Output the [X, Y] coordinate of the center of the cell containing the given text.  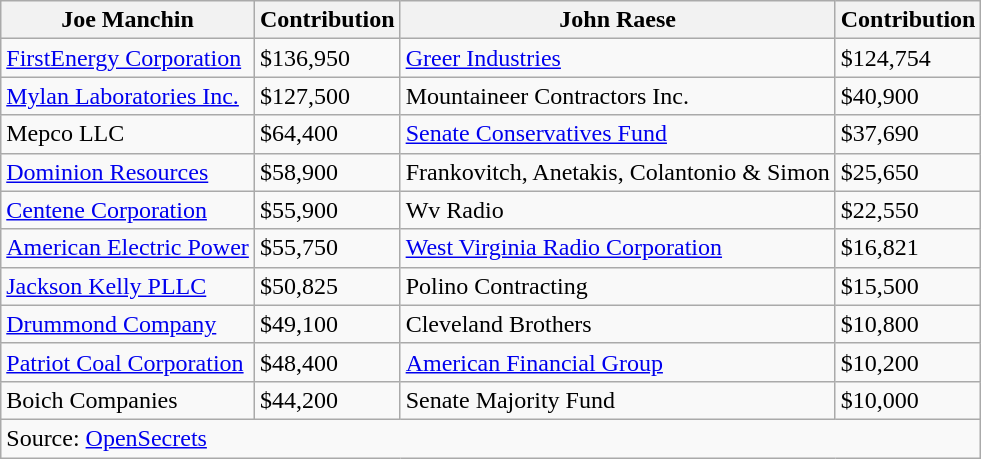
$136,950 [327, 58]
Joe Manchin [128, 20]
$44,200 [327, 400]
Senate Conservatives Fund [618, 134]
$25,650 [908, 172]
Cleveland Brothers [618, 324]
Mylan Laboratories Inc. [128, 96]
Mepco LLC [128, 134]
$124,754 [908, 58]
$48,400 [327, 362]
$10,000 [908, 400]
American Electric Power [128, 248]
$55,750 [327, 248]
$55,900 [327, 210]
$49,100 [327, 324]
Patriot Coal Corporation [128, 362]
$58,900 [327, 172]
Centene Corporation [128, 210]
$127,500 [327, 96]
$16,821 [908, 248]
Source: OpenSecrets [491, 438]
Dominion Resources [128, 172]
American Financial Group [618, 362]
$10,800 [908, 324]
Wv Radio [618, 210]
Frankovitch, Anetakis, Colantonio & Simon [618, 172]
$50,825 [327, 286]
$37,690 [908, 134]
Mountaineer Contractors Inc. [618, 96]
$10,200 [908, 362]
$22,550 [908, 210]
John Raese [618, 20]
Senate Majority Fund [618, 400]
Polino Contracting [618, 286]
FirstEnergy Corporation [128, 58]
Boich Companies [128, 400]
Drummond Company [128, 324]
Greer Industries [618, 58]
$15,500 [908, 286]
Jackson Kelly PLLC [128, 286]
$40,900 [908, 96]
West Virginia Radio Corporation [618, 248]
$64,400 [327, 134]
